Detect which cell encompasses the target text, then output its (x, y) center coordinate. 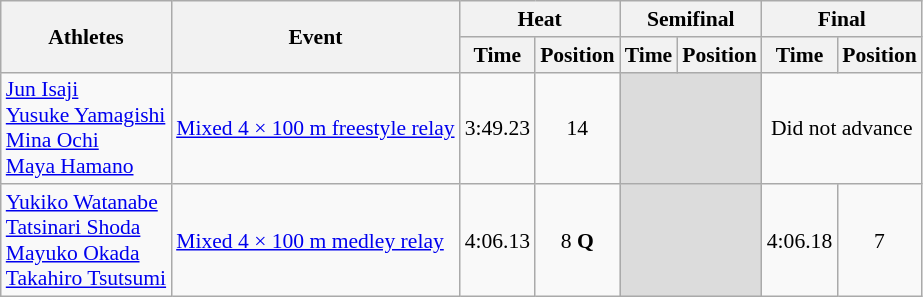
Did not advance (842, 128)
Yukiko WatanabeTatsinari ShodaMayuko OkadaTakahiro Tsutsumi (86, 241)
4:06.18 (800, 241)
Final (842, 19)
7 (879, 241)
Mixed 4 × 100 m medley relay (315, 241)
Heat (540, 19)
3:49.23 (498, 128)
Mixed 4 × 100 m freestyle relay (315, 128)
14 (577, 128)
Jun IsajiYusuke YamagishiMina OchiMaya Hamano (86, 128)
Athletes (86, 36)
Semifinal (691, 19)
4:06.13 (498, 241)
Event (315, 36)
8 Q (577, 241)
